Scan for the cell matching the given text and deliver its (x, y) coordinate at center. 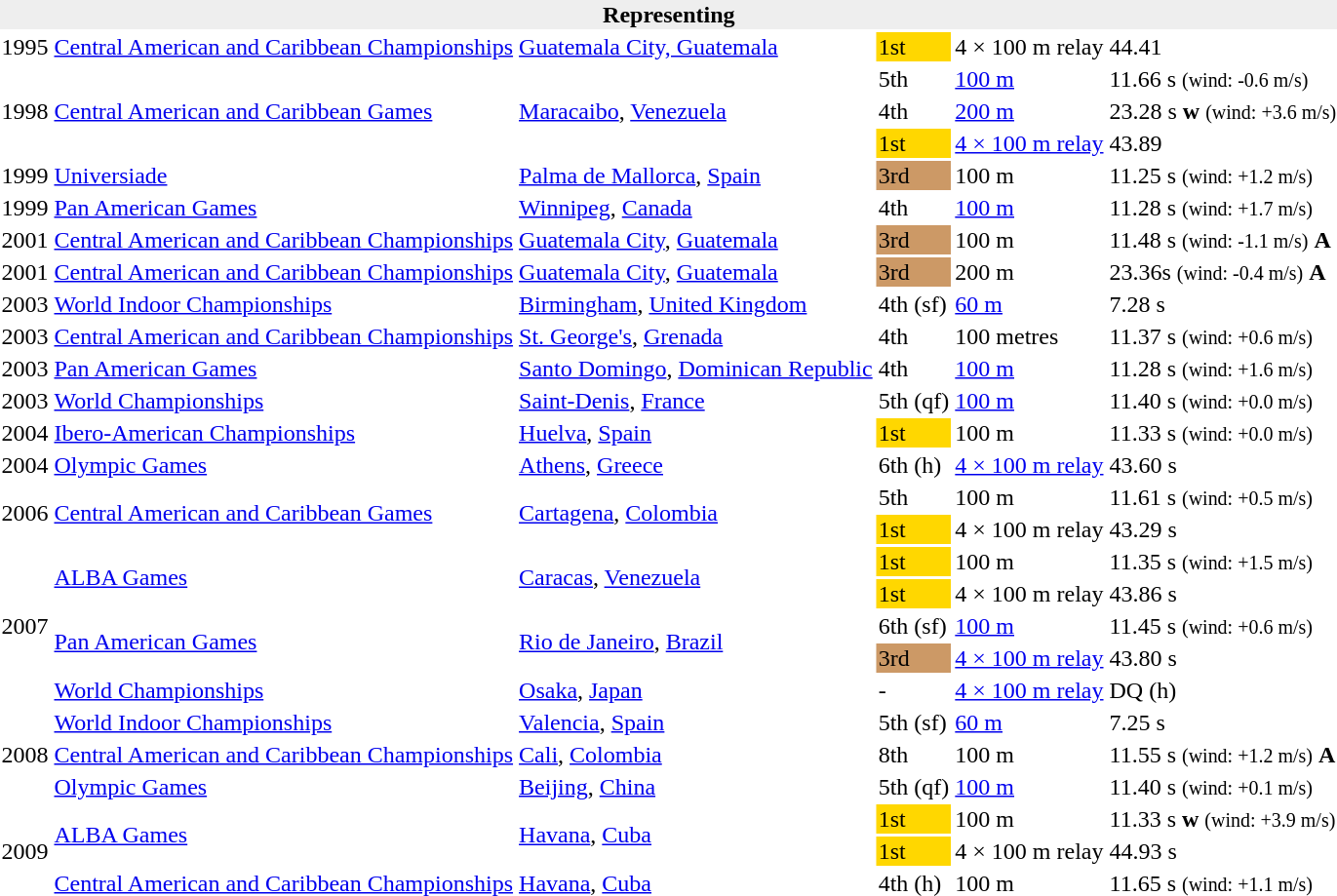
Maracaibo, Venezuela (696, 111)
- (914, 690)
Palma de Mallorca, Spain (696, 175)
Winnipeg, Canada (696, 208)
2008 (25, 755)
1998 (25, 111)
Ibero-American Championships (284, 433)
8th (914, 755)
Santo Domingo, Dominican Republic (696, 369)
4th (sf) (914, 304)
Universiade (284, 175)
6th (sf) (914, 626)
6th (h) (914, 465)
Valencia, Spain (696, 722)
2007 (25, 626)
5th (sf) (914, 722)
100 metres (1030, 336)
Birmingham, United Kingdom (696, 304)
Athens, Greece (696, 465)
St. George's, Grenada (696, 336)
Havana, Cuba (696, 835)
Caracas, Venezuela (696, 577)
Saint-Denis, France (696, 401)
Cali, Colombia (696, 755)
Cartagena, Colombia (696, 513)
Rio de Janeiro, Brazil (696, 642)
Beijing, China (696, 787)
1995 (25, 47)
Huelva, Spain (696, 433)
Osaka, Japan (696, 690)
2006 (25, 513)
